For the text-containing cell, return its midpoint in (X, Y) coordinate format. 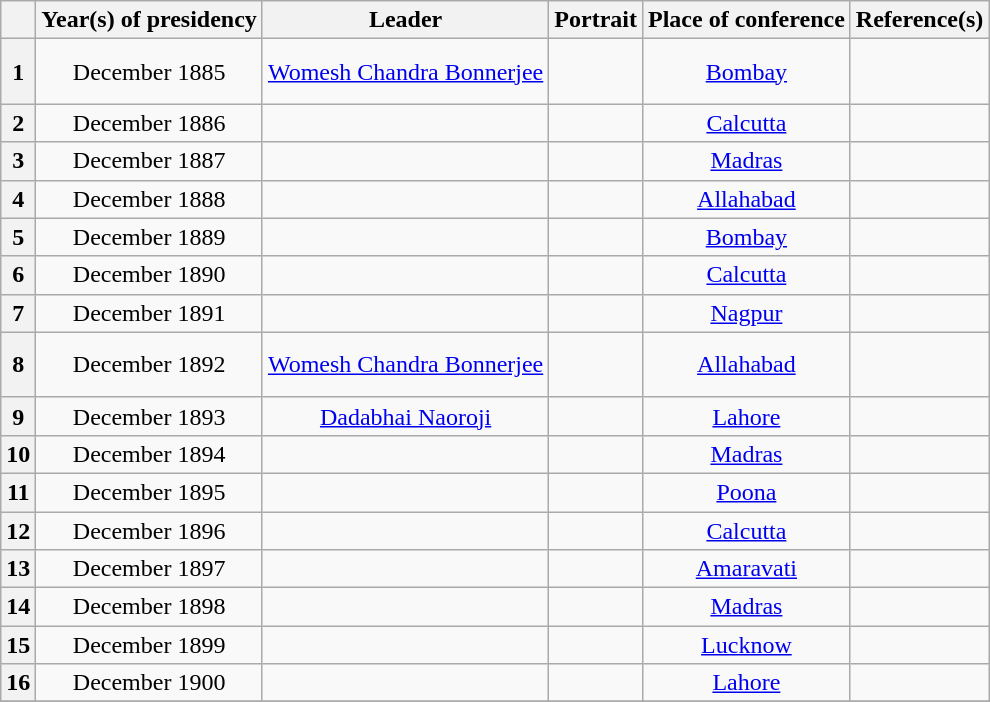
December 1886 (150, 123)
December 1897 (150, 569)
11 (18, 492)
9 (18, 416)
December 1898 (150, 607)
Dadabhai Naoroji (405, 416)
December 1887 (150, 161)
December 1895 (150, 492)
13 (18, 569)
Year(s) of presidency (150, 20)
December 1900 (150, 683)
Lucknow (746, 645)
4 (18, 199)
8 (18, 364)
December 1894 (150, 454)
Reference(s) (920, 20)
Amaravati (746, 569)
16 (18, 683)
Poona (746, 492)
December 1892 (150, 364)
14 (18, 607)
December 1888 (150, 199)
Portrait (596, 20)
December 1891 (150, 313)
7 (18, 313)
December 1889 (150, 237)
December 1896 (150, 531)
December 1899 (150, 645)
Place of conference (746, 20)
10 (18, 454)
15 (18, 645)
Nagpur (746, 313)
5 (18, 237)
December 1893 (150, 416)
December 1890 (150, 275)
1 (18, 72)
2 (18, 123)
12 (18, 531)
6 (18, 275)
Leader (405, 20)
December 1885 (150, 72)
3 (18, 161)
